Identify which cell holds the provided text, then report its [x, y] central coordinate. 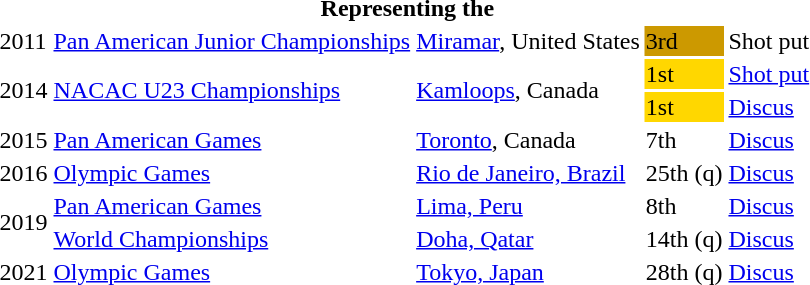
Rio de Janeiro, Brazil [528, 173]
25th (q) [684, 173]
Lima, Peru [528, 206]
Miramar, United States [528, 41]
3rd [684, 41]
Kamloops, Canada [528, 90]
NACAC U23 Championships [232, 90]
Toronto, Canada [528, 140]
Olympic Games [232, 173]
8th [684, 206]
7th [684, 140]
14th (q) [684, 239]
World Championships [232, 239]
Doha, Qatar [528, 239]
Pan American Junior Championships [232, 41]
